Identify which cell holds the provided text, then report its [X, Y] central coordinate. 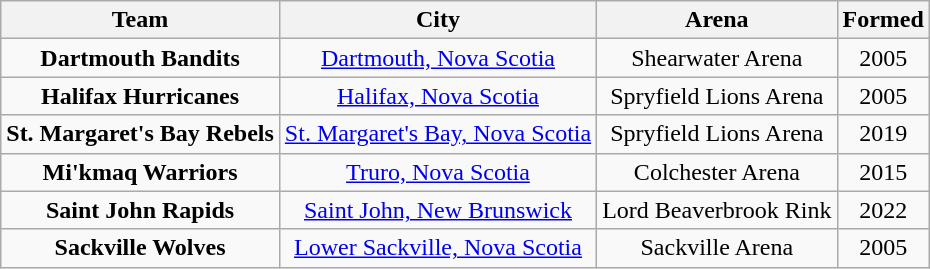
Mi'kmaq Warriors [140, 172]
Saint John, New Brunswick [438, 210]
Team [140, 20]
Formed [883, 20]
City [438, 20]
2015 [883, 172]
Saint John Rapids [140, 210]
Dartmouth Bandits [140, 58]
Sackville Wolves [140, 248]
Sackville Arena [717, 248]
St. Margaret's Bay Rebels [140, 134]
Lower Sackville, Nova Scotia [438, 248]
St. Margaret's Bay, Nova Scotia [438, 134]
2019 [883, 134]
Colchester Arena [717, 172]
Lord Beaverbrook Rink [717, 210]
Truro, Nova Scotia [438, 172]
Dartmouth, Nova Scotia [438, 58]
Halifax Hurricanes [140, 96]
2022 [883, 210]
Shearwater Arena [717, 58]
Halifax, Nova Scotia [438, 96]
Arena [717, 20]
